Determine the (X, Y) coordinate at the center of the cell enclosing the given text.  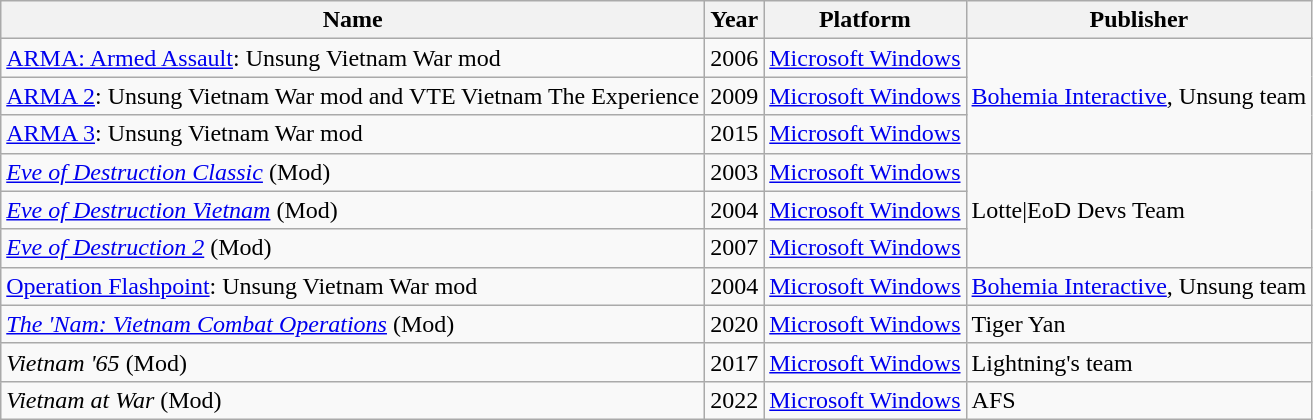
2009 (734, 96)
Operation Flashpoint: Unsung Vietnam War mod (353, 286)
Eve of Destruction 2 (Mod) (353, 248)
2022 (734, 400)
Vietnam at War (Mod) (353, 400)
Publisher (1139, 20)
2006 (734, 58)
Lightning's team (1139, 362)
Lotte|EoD Devs Team (1139, 210)
2015 (734, 134)
2017 (734, 362)
Name (353, 20)
Eve of Destruction Vietnam (Mod) (353, 210)
ARMA: Armed Assault: Unsung Vietnam War mod (353, 58)
ARMA 3: Unsung Vietnam War mod (353, 134)
ARMA 2: Unsung Vietnam War mod and VTE Vietnam The Experience (353, 96)
Platform (865, 20)
Eve of Destruction Classic (Mod) (353, 172)
2020 (734, 324)
2003 (734, 172)
The 'Nam: Vietnam Combat Operations (Mod) (353, 324)
Vietnam '65 (Mod) (353, 362)
AFS (1139, 400)
2007 (734, 248)
Tiger Yan (1139, 324)
Year (734, 20)
